Scan for the cell matching the given text and deliver its [X, Y] coordinate at center. 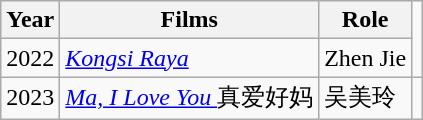
Role [366, 20]
Kongsi Raya [190, 58]
Zhen Jie [366, 58]
2023 [30, 98]
2022 [30, 58]
Year [30, 20]
吴美玲 [366, 98]
Films [190, 20]
Ma, I Love You 真爱好妈 [190, 98]
